Search for the cell housing the specified text and yield its (x, y) center coordinate. 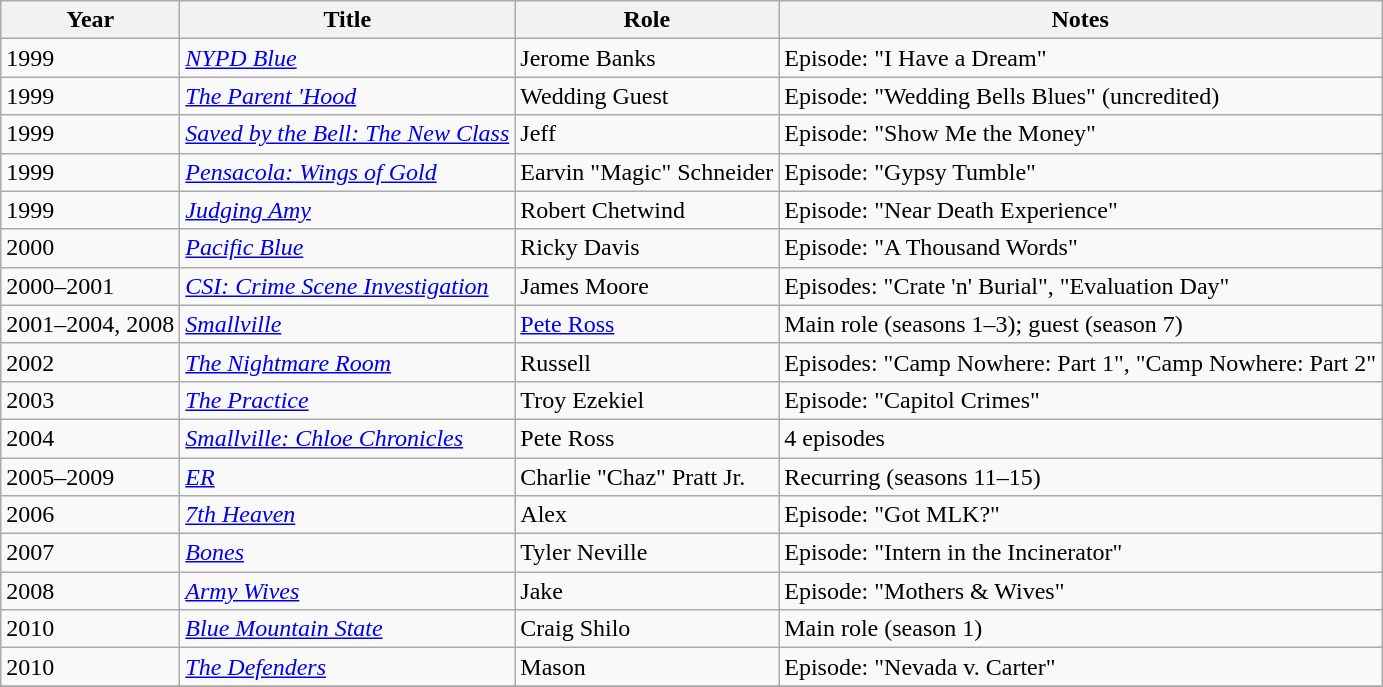
James Moore (647, 286)
Bones (348, 553)
Episodes: "Crate 'n' Burial", "Evaluation Day" (1080, 286)
Notes (1080, 20)
Troy Ezekiel (647, 400)
2005–2009 (90, 477)
The Practice (348, 400)
Episode: "Mothers & Wives" (1080, 591)
Army Wives (348, 591)
7th Heaven (348, 515)
Main role (seasons 1–3); guest (season 7) (1080, 324)
Episode: "A Thousand Words" (1080, 248)
Alex (647, 515)
4 episodes (1080, 438)
Jeff (647, 134)
2007 (90, 553)
Robert Chetwind (647, 210)
2001–2004, 2008 (90, 324)
2003 (90, 400)
Earvin "Magic" Schneider (647, 172)
Russell (647, 362)
Role (647, 20)
2000 (90, 248)
ER (348, 477)
The Parent 'Hood (348, 96)
Episode: "Show Me the Money" (1080, 134)
2002 (90, 362)
Blue Mountain State (348, 629)
CSI: Crime Scene Investigation (348, 286)
Smallville (348, 324)
2006 (90, 515)
Wedding Guest (647, 96)
Judging Amy (348, 210)
Charlie "Chaz" Pratt Jr. (647, 477)
Year (90, 20)
The Nightmare Room (348, 362)
Saved by the Bell: The New Class (348, 134)
Smallville: Chloe Chronicles (348, 438)
NYPD Blue (348, 58)
Episode: "Got MLK?" (1080, 515)
Title (348, 20)
2008 (90, 591)
Main role (season 1) (1080, 629)
Episode: "Near Death Experience" (1080, 210)
Episode: "Intern in the Incinerator" (1080, 553)
Episode: "Gypsy Tumble" (1080, 172)
Episode: "Wedding Bells Blues" (uncredited) (1080, 96)
2004 (90, 438)
Mason (647, 667)
Episode: "Capitol Crimes" (1080, 400)
Episodes: "Camp Nowhere: Part 1", "Camp Nowhere: Part 2" (1080, 362)
Ricky Davis (647, 248)
Recurring (seasons 11–15) (1080, 477)
Episode: "Nevada v. Carter" (1080, 667)
Tyler Neville (647, 553)
Episode: "I Have a Dream" (1080, 58)
2000–2001 (90, 286)
Craig Shilo (647, 629)
Pacific Blue (348, 248)
Jake (647, 591)
Jerome Banks (647, 58)
Pensacola: Wings of Gold (348, 172)
The Defenders (348, 667)
